Search for the cell housing the specified text and yield its (x, y) center coordinate. 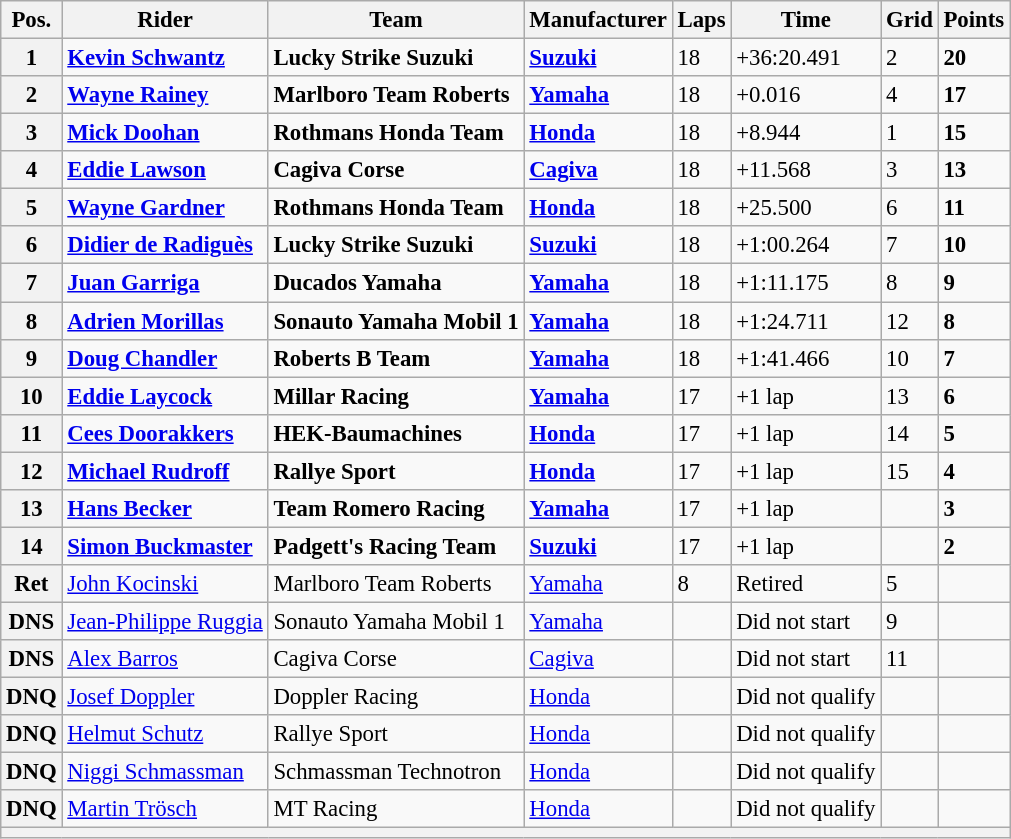
+11.568 (806, 170)
Doppler Racing (396, 697)
Cees Doorakkers (165, 433)
Martin Trösch (165, 809)
Time (806, 20)
Manufacturer (598, 20)
Schmassman Technotron (396, 772)
+0.016 (806, 95)
Wayne Gardner (165, 208)
+8.944 (806, 133)
Niggi Schmassman (165, 772)
Eddie Lawson (165, 170)
Eddie Laycock (165, 396)
Retired (806, 584)
Alex Barros (165, 659)
Mick Doohan (165, 133)
Juan Garriga (165, 283)
Team Romero Racing (396, 509)
Pos. (32, 20)
Ret (32, 584)
Jean-Philippe Ruggia (165, 621)
HEK-Baumachines (396, 433)
+1:00.264 (806, 245)
Didier de Radiguès (165, 245)
Adrien Morillas (165, 321)
+1:24.711 (806, 321)
Roberts B Team (396, 358)
Helmut Schutz (165, 734)
Padgett's Racing Team (396, 546)
Hans Becker (165, 509)
John Kocinski (165, 584)
+1:41.466 (806, 358)
Michael Rudroff (165, 471)
20 (974, 58)
+1:11.175 (806, 283)
+36:20.491 (806, 58)
Josef Doppler (165, 697)
Millar Racing (396, 396)
Wayne Rainey (165, 95)
Simon Buckmaster (165, 546)
Laps (702, 20)
Doug Chandler (165, 358)
+25.500 (806, 208)
Ducados Yamaha (396, 283)
Rider (165, 20)
Points (974, 20)
Kevin Schwantz (165, 58)
MT Racing (396, 809)
Team (396, 20)
Grid (910, 20)
